Find where the given text appears and provide that cell's center as (X, Y) coordinate. 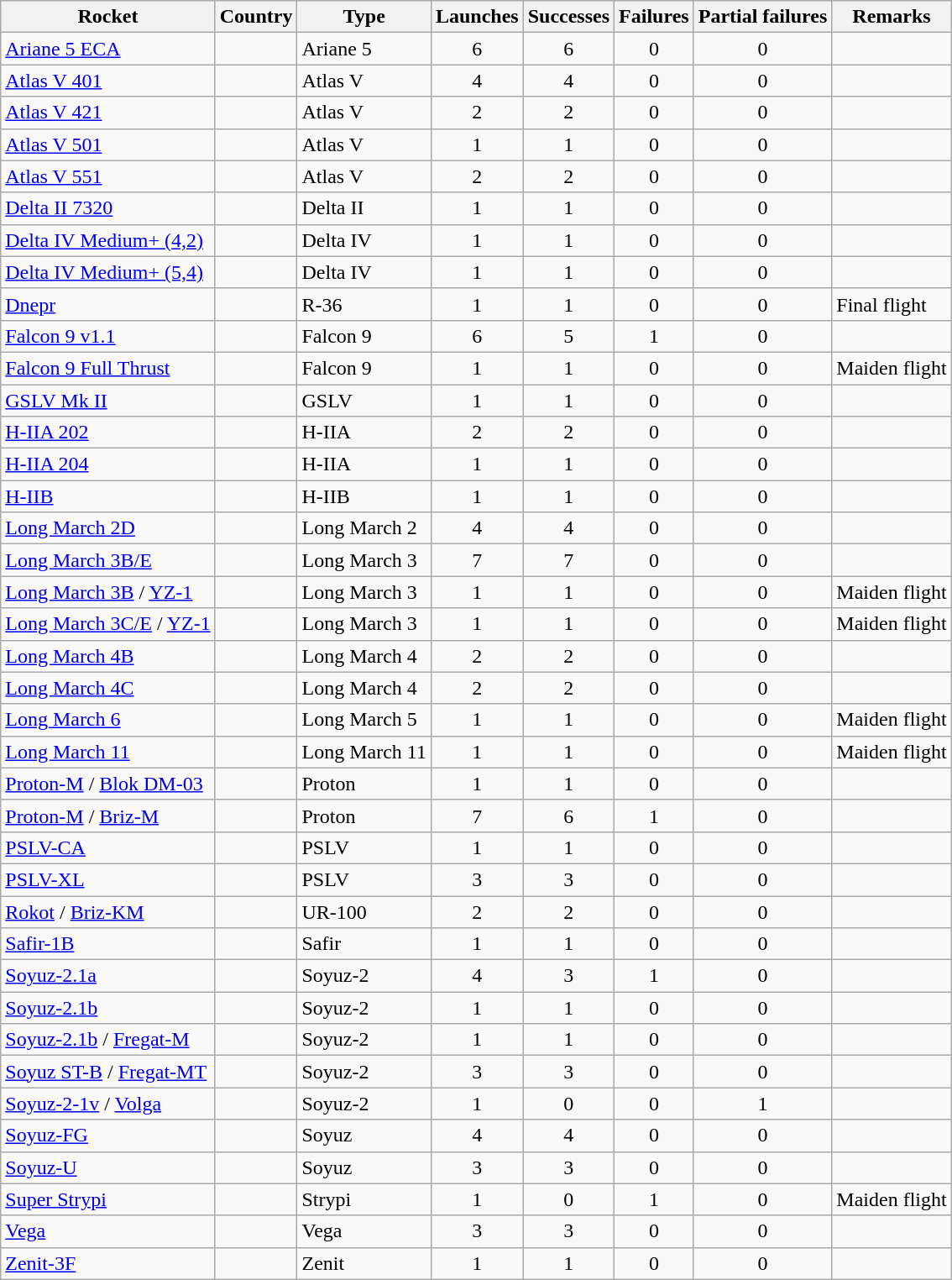
Soyuz-2-1v / Volga (107, 1104)
Proton-M / Blok DM-03 (107, 784)
PSLV-XL (107, 879)
Strypi (364, 1199)
Safir-1B (107, 944)
H-IIA 202 (107, 433)
Long March 3B/E (107, 560)
Type (364, 17)
Atlas V 501 (107, 144)
Zenit-3F (107, 1263)
Long March 4B (107, 656)
Successes (568, 17)
Long March 5 (364, 720)
PSLV-CA (107, 847)
Rocket (107, 17)
Soyuz-2.1a (107, 976)
Proton-M / Briz-M (107, 816)
5 (568, 336)
H-IIA 204 (107, 464)
Ariane 5 (364, 49)
Long March 3B / YZ-1 (107, 592)
Failures (655, 17)
Rokot / Briz-KM (107, 911)
Atlas V 421 (107, 113)
Soyuz-2.1b / Fregat-M (107, 1040)
Long March 4C (107, 688)
Ariane 5 ECA (107, 49)
Atlas V 401 (107, 81)
Soyuz-U (107, 1167)
Long March 6 (107, 720)
Long March 2D (107, 528)
Long March 3C/E / YZ-1 (107, 624)
UR-100 (364, 911)
Delta II 7320 (107, 208)
Soyuz ST-B / Fregat-MT (107, 1072)
Soyuz-FG (107, 1136)
Delta II (364, 208)
Final flight (892, 304)
Falcon 9 v1.1 (107, 336)
Delta IV Medium+ (4,2) (107, 240)
Safir (364, 944)
Super Strypi (107, 1199)
GSLV Mk II (107, 401)
Delta IV Medium+ (5,4) (107, 272)
R-36 (364, 304)
Atlas V 551 (107, 176)
Dnepr (107, 304)
Remarks (892, 17)
Launches (477, 17)
Soyuz-2.1b (107, 1008)
GSLV (364, 401)
Long March 2 (364, 528)
Country (256, 17)
Zenit (364, 1263)
Partial failures (762, 17)
Falcon 9 Full Thrust (107, 368)
